Provide the (X, Y) coordinate of the cell's center where the given text is located.  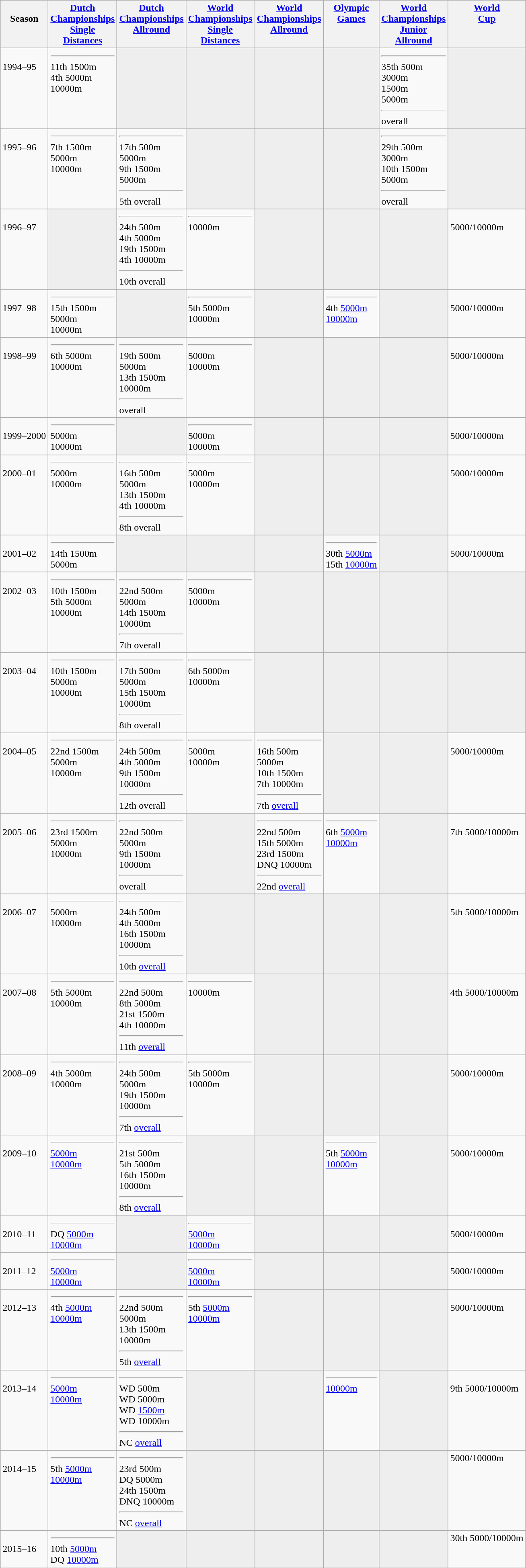
29th 500m 3000m 10th 1500m 5000m overall (413, 169)
16th 500m 5000m 10th 1500m 7th 10000m 7th overall (289, 773)
10th 5000m DQ 10000m (83, 1549)
1999–2000 (24, 436)
2001–02 (24, 553)
Dutch Championships Single Distances (83, 24)
1995–96 (24, 169)
11th 1500m 4th 5000m 10000m (83, 88)
2010–11 (24, 1234)
1994–95 (24, 88)
2003–04 (24, 693)
21st 500m 5th 5000m 16th 1500m 10000m 8th overall (151, 1175)
15th 1500m 5000m 10000m (83, 314)
22nd 500m 8th 5000m 21st 1500m 4th 10000m 11th overall (151, 1015)
30th 5000m 15th 10000m (351, 553)
14th 1500m 5000m (83, 553)
2000–01 (24, 495)
7th 5000/10000m (487, 854)
10th 1500m 5000m 10000m (83, 693)
World Championships Single Distances (220, 24)
17th 500m 5000m 15th 1500m 10000m 8th overall (151, 693)
WD 500m WD 5000m WD 1500m WD 10000m NC overall (151, 1410)
2006–07 (24, 934)
2011–12 (24, 1271)
35th 500m 3000m 1500m 5000m overall (413, 88)
4th 5000/10000m (487, 1015)
24th 500m 5000m 19th 1500m 10000m 7th overall (151, 1095)
World Championships Allround (289, 24)
Olympic Games (351, 24)
19th 500m 5000m 13th 1500m 10000m overall (151, 377)
22nd 500m 5000m 13th 1500m 10000m 5th overall (151, 1330)
2002–03 (24, 612)
1996–97 (24, 249)
5th 5000/10000m (487, 934)
1998–99 (24, 377)
2004–05 (24, 773)
2015–16 (24, 1549)
DQ 5000m 10000m (83, 1234)
Dutch Championships Allround (151, 24)
17th 500m 5000m 9th 1500m 5000m 5th overall (151, 169)
30th 5000/10000m (487, 1549)
2005–06 (24, 854)
2007–08 (24, 1015)
1997–98 (24, 314)
2013–14 (24, 1410)
Season (24, 24)
24th 500m 4th 5000m 19th 1500m 4th 10000m 10th overall (151, 249)
23rd 500m DQ 5000m 24th 1500m DNQ 10000m NC overall (151, 1490)
7th 1500m 5000m 10000m (83, 169)
2009–10 (24, 1175)
10th 1500m 5th 5000m 10000m (83, 612)
24th 500m 4th 5000m 9th 1500m 10000m 12th overall (151, 773)
22nd 500m 5000m 9th 1500m 10000m overall (151, 854)
22nd 1500m 5000m 10000m (83, 773)
22nd 500m 15th 5000m 23rd 1500m DNQ 10000m 22nd overall (289, 854)
23rd 1500m 5000m 10000m (83, 854)
24th 500m 4th 5000m 16th 1500m 10000m 10th overall (151, 934)
2014–15 (24, 1490)
16th 500m 5000m 13th 1500m 4th 10000m 8th overall (151, 495)
2012–13 (24, 1330)
World Championships Junior Allround (413, 24)
2008–09 (24, 1095)
World Cup (487, 24)
9th 5000/10000m (487, 1410)
22nd 500m 5000m 14th 1500m 10000m 7th overall (151, 612)
